Detect which cell encompasses the target text, then output its [X, Y] center coordinate. 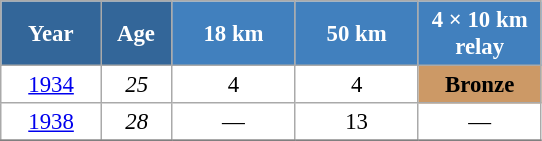
4 × 10 km relay [480, 34]
28 [136, 122]
Age [136, 34]
1938 [52, 122]
18 km [234, 34]
Year [52, 34]
13 [356, 122]
50 km [356, 34]
25 [136, 85]
Bronze [480, 85]
1934 [52, 85]
